Extract the [X, Y] coordinate from the center of the cell holding the provided text.  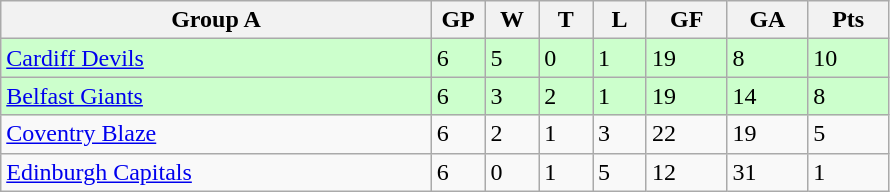
T [566, 20]
W [512, 20]
Pts [848, 20]
Belfast Giants [216, 96]
31 [768, 172]
12 [686, 172]
14 [768, 96]
10 [848, 58]
GF [686, 20]
Edinburgh Capitals [216, 172]
GA [768, 20]
GP [458, 20]
Group A [216, 20]
L [620, 20]
22 [686, 134]
Cardiff Devils [216, 58]
Coventry Blaze [216, 134]
